Extract the [x, y] coordinate from the center of the cell holding the provided text.  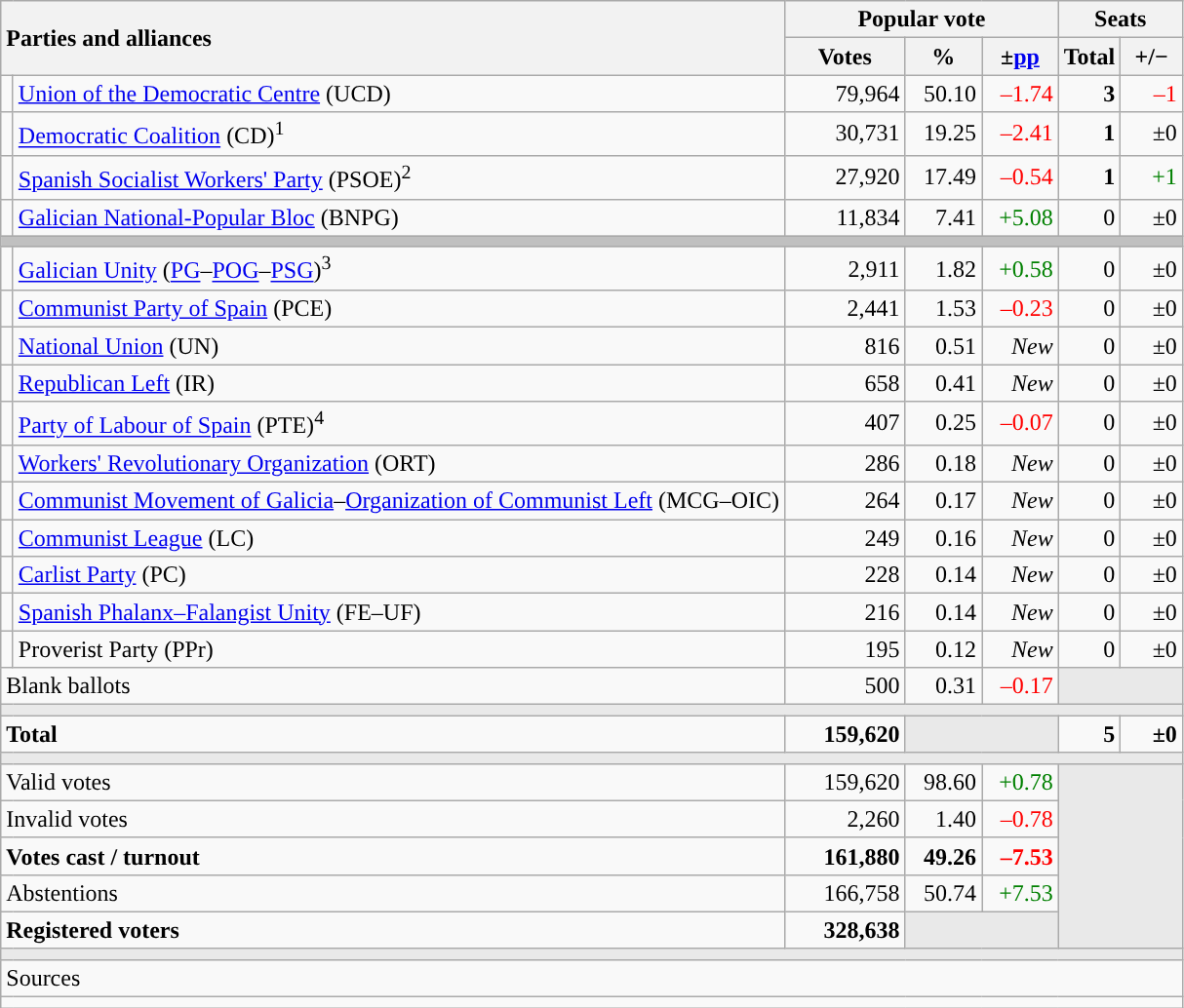
+1 [1152, 177]
Communist Movement of Galicia–Organization of Communist Left (MCG–OIC) [398, 501]
328,638 [846, 930]
1.53 [944, 309]
49.26 [944, 856]
79,964 [846, 94]
264 [846, 501]
Carlist Party (PC) [398, 575]
0.16 [944, 538]
Parties and alliances [393, 38]
–0.23 [1020, 309]
–0.54 [1020, 177]
407 [846, 423]
166,758 [846, 893]
–2.41 [1020, 135]
–0.07 [1020, 423]
Democratic Coalition (CD)1 [398, 135]
161,880 [846, 856]
Galician National-Popular Bloc (BNPG) [398, 217]
98.60 [944, 782]
+/− [1152, 57]
Registered voters [393, 930]
Invalid votes [393, 819]
195 [846, 649]
0.25 [944, 423]
Workers' Revolutionary Organization (ORT) [398, 463]
Communist Party of Spain (PCE) [398, 309]
0.41 [944, 383]
Blank ballots [393, 686]
–1 [1152, 94]
+0.78 [1020, 782]
19.25 [944, 135]
Abstentions [393, 893]
7.41 [944, 217]
816 [846, 346]
658 [846, 383]
Votes [846, 57]
228 [846, 575]
27,920 [846, 177]
National Union (UN) [398, 346]
216 [846, 612]
Valid votes [393, 782]
Union of the Democratic Centre (UCD) [398, 94]
–0.78 [1020, 819]
11,834 [846, 217]
–7.53 [1020, 856]
% [944, 57]
+5.08 [1020, 217]
2,260 [846, 819]
Spanish Phalanx–Falangist Unity (FE–UF) [398, 612]
0.18 [944, 463]
3 [1089, 94]
±pp [1020, 57]
–0.17 [1020, 686]
5 [1089, 734]
–1.74 [1020, 94]
286 [846, 463]
Proverist Party (PPr) [398, 649]
50.10 [944, 94]
30,731 [846, 135]
Party of Labour of Spain (PTE)4 [398, 423]
+0.58 [1020, 269]
2,441 [846, 309]
Spanish Socialist Workers' Party (PSOE)2 [398, 177]
1.40 [944, 819]
Seats [1120, 19]
50.74 [944, 893]
1.82 [944, 269]
Votes cast / turnout [393, 856]
Galician Unity (PG–POG–PSG)3 [398, 269]
0.51 [944, 346]
249 [846, 538]
0.17 [944, 501]
+7.53 [1020, 893]
Popular vote [923, 19]
500 [846, 686]
Sources [592, 978]
0.12 [944, 649]
17.49 [944, 177]
Republican Left (IR) [398, 383]
Communist League (LC) [398, 538]
2,911 [846, 269]
0.31 [944, 686]
